Identify which cell holds the provided text, then report its (X, Y) central coordinate. 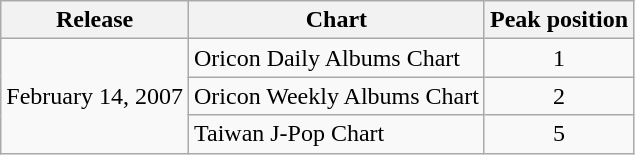
Taiwan J-Pop Chart (336, 134)
2 (558, 96)
Release (95, 20)
February 14, 2007 (95, 96)
Chart (336, 20)
5 (558, 134)
Peak position (558, 20)
1 (558, 58)
Oricon Weekly Albums Chart (336, 96)
Oricon Daily Albums Chart (336, 58)
